From the cell containing the given text, extract its center point as (x, y) coordinate. 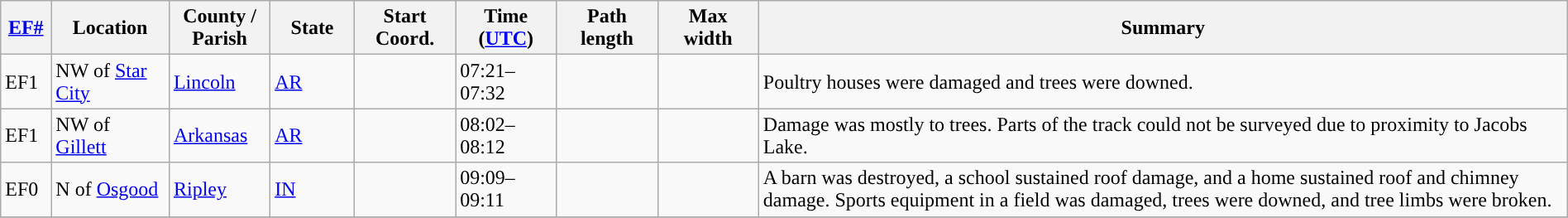
07:21–07:32 (506, 81)
Damage was mostly to trees. Parts of the track could not be surveyed due to proximity to Jacobs Lake. (1163, 136)
EF# (26, 28)
Arkansas (219, 136)
NW of Star City (111, 81)
N of Osgood (111, 189)
NW of Gillett (111, 136)
Start Coord. (404, 28)
Path length (607, 28)
Ripley (219, 189)
08:02–08:12 (506, 136)
IN (313, 189)
Lincoln (219, 81)
Max width (708, 28)
County / Parish (219, 28)
Time (UTC) (506, 28)
Summary (1163, 28)
Location (111, 28)
Poultry houses were damaged and trees were downed. (1163, 81)
EF0 (26, 189)
State (313, 28)
09:09–09:11 (506, 189)
